Extract the (X, Y) coordinate from the center of the cell holding the provided text.  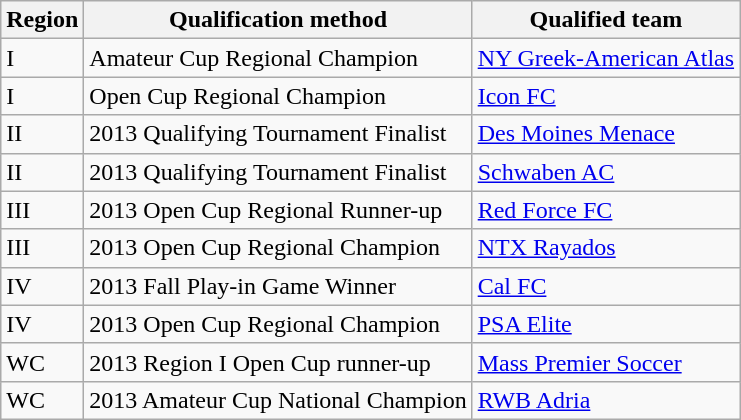
NTX Rayados (606, 248)
RWB Adria (606, 400)
2013 Region I Open Cup runner-up (278, 362)
Red Force FC (606, 210)
Mass Premier Soccer (606, 362)
Qualification method (278, 20)
NY Greek-American Atlas (606, 58)
2013 Fall Play-in Game Winner (278, 286)
Des Moines Menace (606, 134)
Icon FC (606, 96)
PSA Elite (606, 324)
Qualified team (606, 20)
2013 Amateur Cup National Champion (278, 400)
2013 Open Cup Regional Runner-up (278, 210)
Schwaben AC (606, 172)
Amateur Cup Regional Champion (278, 58)
Cal FC (606, 286)
Open Cup Regional Champion (278, 96)
Region (42, 20)
